Determine the [X, Y] coordinate at the center of the cell enclosing the given text.  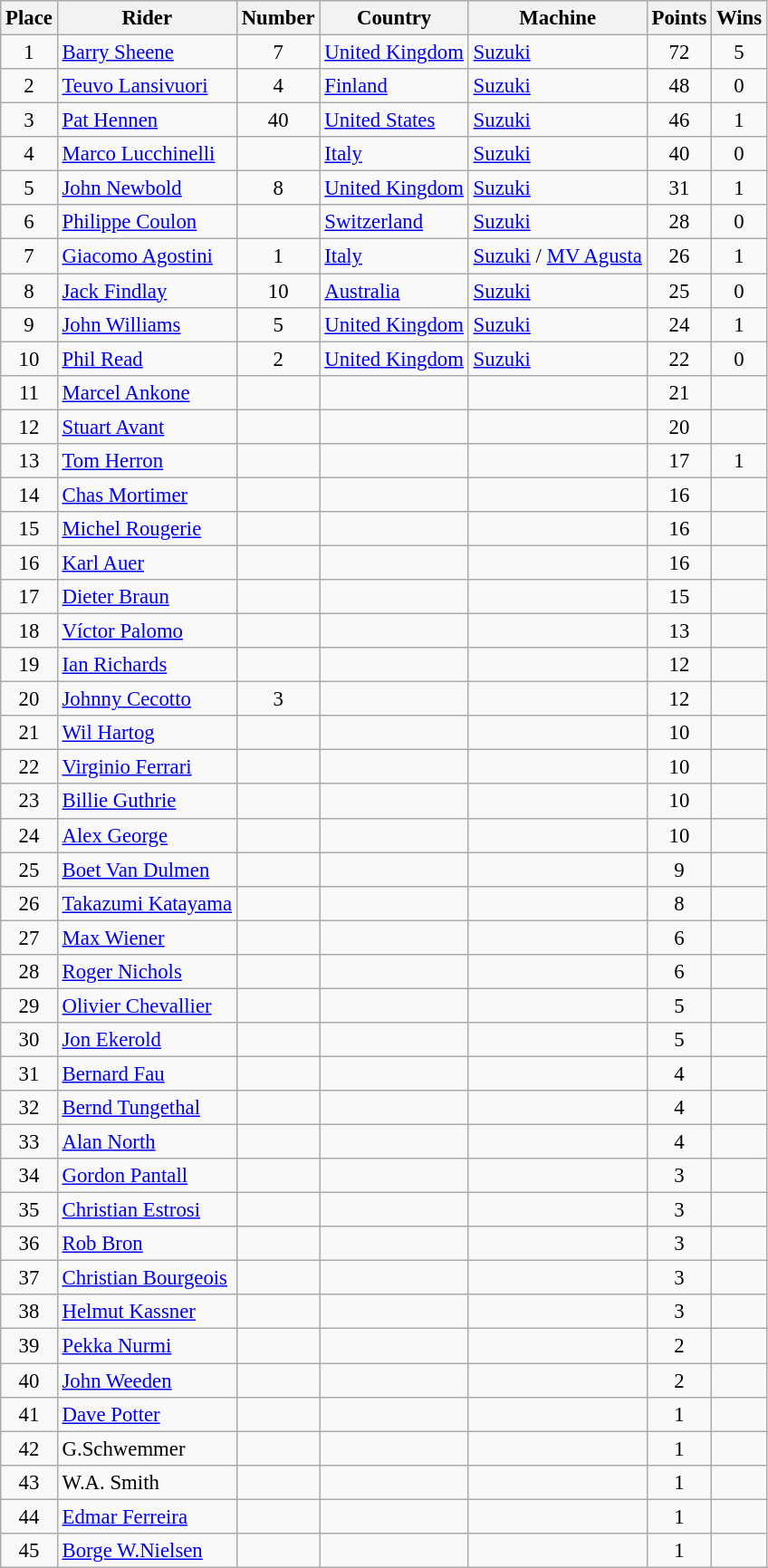
Marco Lucchinelli [147, 154]
30 [29, 1040]
Number [278, 18]
Michel Rougerie [147, 529]
W.A. Smith [147, 1482]
Roger Nichols [147, 972]
Johnny Cecotto [147, 699]
Christian Estrosi [147, 1210]
Wins [739, 18]
41 [29, 1414]
Dave Potter [147, 1414]
Víctor Palomo [147, 631]
37 [29, 1278]
36 [29, 1244]
Borge W.Nielsen [147, 1551]
Boet Van Dulmen [147, 870]
23 [29, 802]
Max Wiener [147, 938]
Rob Bron [147, 1244]
Pekka Nurmi [147, 1346]
34 [29, 1176]
Wil Hartog [147, 733]
27 [29, 938]
11 [29, 392]
Giacomo Agostini [147, 256]
Olivier Chevallier [147, 1005]
G.Schwemmer [147, 1448]
Helmut Kassner [147, 1313]
43 [29, 1482]
Jon Ekerold [147, 1040]
39 [29, 1346]
Place [29, 18]
48 [679, 86]
Ian Richards [147, 665]
19 [29, 665]
Billie Guthrie [147, 802]
32 [29, 1108]
John Weeden [147, 1380]
45 [29, 1551]
Barry Sheene [147, 53]
Points [679, 18]
Alex George [147, 835]
Virginio Ferrari [147, 767]
Karl Auer [147, 563]
33 [29, 1142]
29 [29, 1005]
Christian Bourgeois [147, 1278]
Chas Mortimer [147, 495]
Machine [558, 18]
United States [394, 120]
Edmar Ferreira [147, 1516]
Philippe Coulon [147, 222]
Australia [394, 291]
Country [394, 18]
46 [679, 120]
42 [29, 1448]
John Williams [147, 324]
Alan North [147, 1142]
Pat Hennen [147, 120]
Suzuki / MV Agusta [558, 256]
Marcel Ankone [147, 392]
35 [29, 1210]
72 [679, 53]
Stuart Avant [147, 427]
Tom Herron [147, 461]
Dieter Braun [147, 597]
Teuvo Lansivuori [147, 86]
14 [29, 495]
Gordon Pantall [147, 1176]
Jack Findlay [147, 291]
Bernd Tungethal [147, 1108]
John Newbold [147, 188]
Phil Read [147, 359]
Bernard Fau [147, 1073]
Rider [147, 18]
Finland [394, 86]
44 [29, 1516]
Switzerland [394, 222]
38 [29, 1313]
18 [29, 631]
Takazumi Katayama [147, 903]
